Provide the (x, y) coordinate of the cell's center where the given text is located.  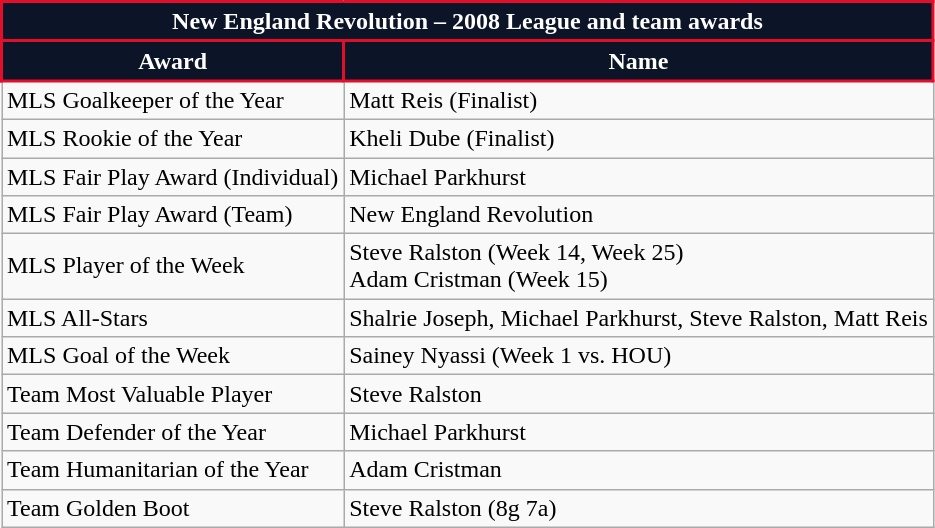
Matt Reis (Finalist) (639, 100)
New England Revolution – 2008 League and team awards (468, 22)
Steve Ralston (8g 7a) (639, 508)
MLS Rookie of the Year (173, 138)
New England Revolution (639, 215)
Sainey Nyassi (Week 1 vs. HOU) (639, 356)
MLS Fair Play Award (Team) (173, 215)
MLS Fair Play Award (Individual) (173, 177)
Team Defender of the Year (173, 432)
MLS All-Stars (173, 318)
MLS Goalkeeper of the Year (173, 100)
MLS Player of the Week (173, 266)
Team Humanitarian of the Year (173, 470)
Team Most Valuable Player (173, 394)
Steve Ralston (639, 394)
Steve Ralston (Week 14, Week 25)Adam Cristman (Week 15) (639, 266)
Name (639, 61)
Shalrie Joseph, Michael Parkhurst, Steve Ralston, Matt Reis (639, 318)
Kheli Dube (Finalist) (639, 138)
Team Golden Boot (173, 508)
Award (173, 61)
MLS Goal of the Week (173, 356)
Adam Cristman (639, 470)
